Return the [X, Y] coordinate for the center point of the cell that contains the specified text.  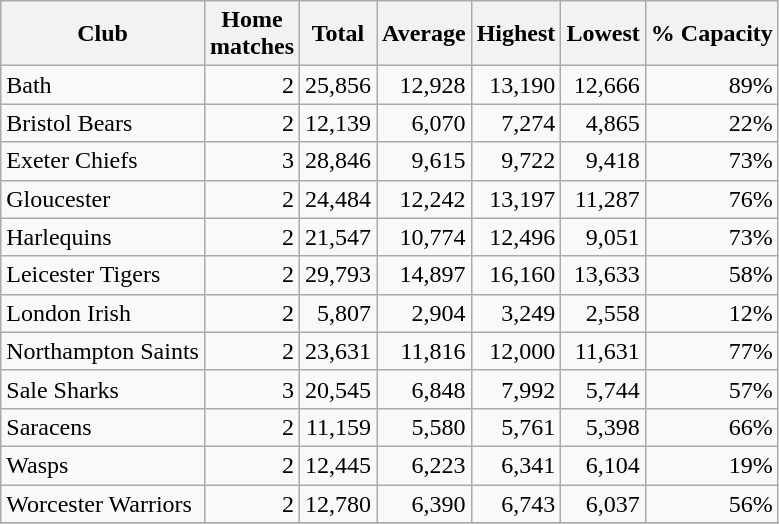
Gloucester [103, 199]
58% [712, 275]
% Capacity [712, 34]
12,666 [603, 85]
Leicester Tigers [103, 275]
25,856 [338, 85]
9,418 [603, 161]
11,816 [424, 351]
11,631 [603, 351]
76% [712, 199]
12% [712, 313]
12,780 [338, 503]
5,580 [424, 427]
28,846 [338, 161]
29,793 [338, 275]
10,774 [424, 237]
Lowest [603, 34]
66% [712, 427]
Exeter Chiefs [103, 161]
12,928 [424, 85]
5,761 [516, 427]
6,070 [424, 123]
Highest [516, 34]
13,197 [516, 199]
London Irish [103, 313]
Average [424, 34]
6,104 [603, 465]
22% [712, 123]
Sale Sharks [103, 389]
2,558 [603, 313]
6,223 [424, 465]
11,159 [338, 427]
3,249 [516, 313]
Bristol Bears [103, 123]
Harlequins [103, 237]
13,633 [603, 275]
21,547 [338, 237]
13,190 [516, 85]
12,445 [338, 465]
89% [712, 85]
12,139 [338, 123]
Total [338, 34]
12,496 [516, 237]
Saracens [103, 427]
5,807 [338, 313]
Northampton Saints [103, 351]
7,992 [516, 389]
56% [712, 503]
Bath [103, 85]
12,242 [424, 199]
6,037 [603, 503]
14,897 [424, 275]
77% [712, 351]
4,865 [603, 123]
9,722 [516, 161]
6,848 [424, 389]
19% [712, 465]
6,743 [516, 503]
9,051 [603, 237]
2,904 [424, 313]
7,274 [516, 123]
23,631 [338, 351]
16,160 [516, 275]
24,484 [338, 199]
6,341 [516, 465]
Wasps [103, 465]
Worcester Warriors [103, 503]
5,398 [603, 427]
57% [712, 389]
5,744 [603, 389]
Club [103, 34]
20,545 [338, 389]
9,615 [424, 161]
11,287 [603, 199]
Homematches [252, 34]
6,390 [424, 503]
12,000 [516, 351]
